Locate the cell with the specified text and output its (X, Y) center coordinate. 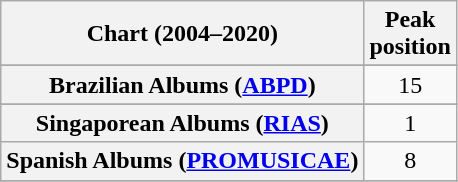
Spanish Albums (PROMUSICAE) (182, 161)
1 (410, 123)
8 (410, 161)
Brazilian Albums (ABPD) (182, 85)
15 (410, 85)
Peakposition (410, 34)
Chart (2004–2020) (182, 34)
Singaporean Albums (RIAS) (182, 123)
